Capture the cell that displays the provided text and extract its [X, Y] central coordinate. 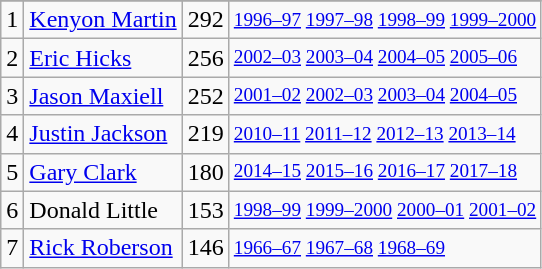
2010–11 2011–12 2012–13 2013–14 [385, 134]
219 [206, 134]
1996–97 1997–98 1998–99 1999–2000 [385, 20]
1 [12, 20]
5 [12, 172]
3 [12, 96]
7 [12, 248]
6 [12, 210]
153 [206, 210]
Kenyon Martin [103, 20]
1966–67 1967–68 1968–69 [385, 248]
Jason Maxiell [103, 96]
1998–99 1999–2000 2000–01 2001–02 [385, 210]
2 [12, 58]
Justin Jackson [103, 134]
180 [206, 172]
256 [206, 58]
Gary Clark [103, 172]
Eric Hicks [103, 58]
146 [206, 248]
Donald Little [103, 210]
Rick Roberson [103, 248]
252 [206, 96]
4 [12, 134]
2014–15 2015–16 2016–17 2017–18 [385, 172]
292 [206, 20]
2002–03 2003–04 2004–05 2005–06 [385, 58]
2001–02 2002–03 2003–04 2004–05 [385, 96]
